Determine the (X, Y) coordinate at the center of the cell enclosing the given text.  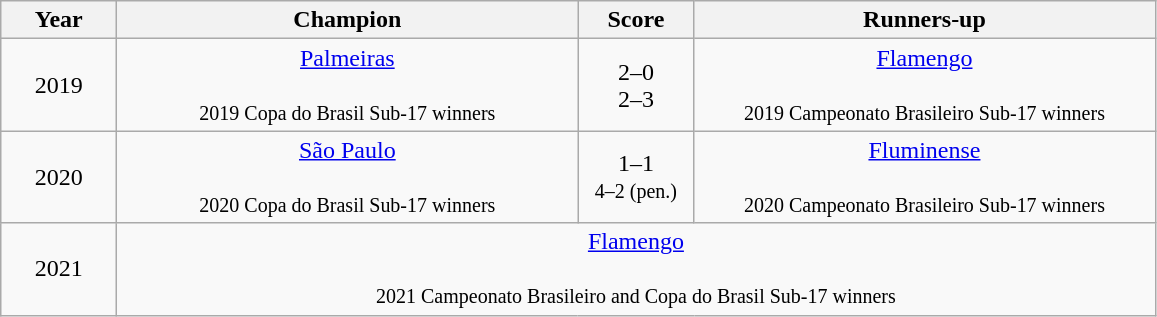
São Paulo2020 Copa do Brasil Sub-17 winners (348, 177)
Flamengo2019 Campeonato Brasileiro Sub-17 winners (924, 85)
Palmeiras2019 Copa do Brasil Sub-17 winners (348, 85)
2019 (59, 85)
2–02–3 (636, 85)
2021 (59, 269)
Fluminense2020 Campeonato Brasileiro Sub-17 winners (924, 177)
Runners-up (924, 20)
Champion (348, 20)
Score (636, 20)
2020 (59, 177)
Flamengo2021 Campeonato Brasileiro and Copa do Brasil Sub-17 winners (636, 269)
Year (59, 20)
1–14–2 (pen.) (636, 177)
